Provide the [x, y] coordinate of the cell's center where the given text is located.  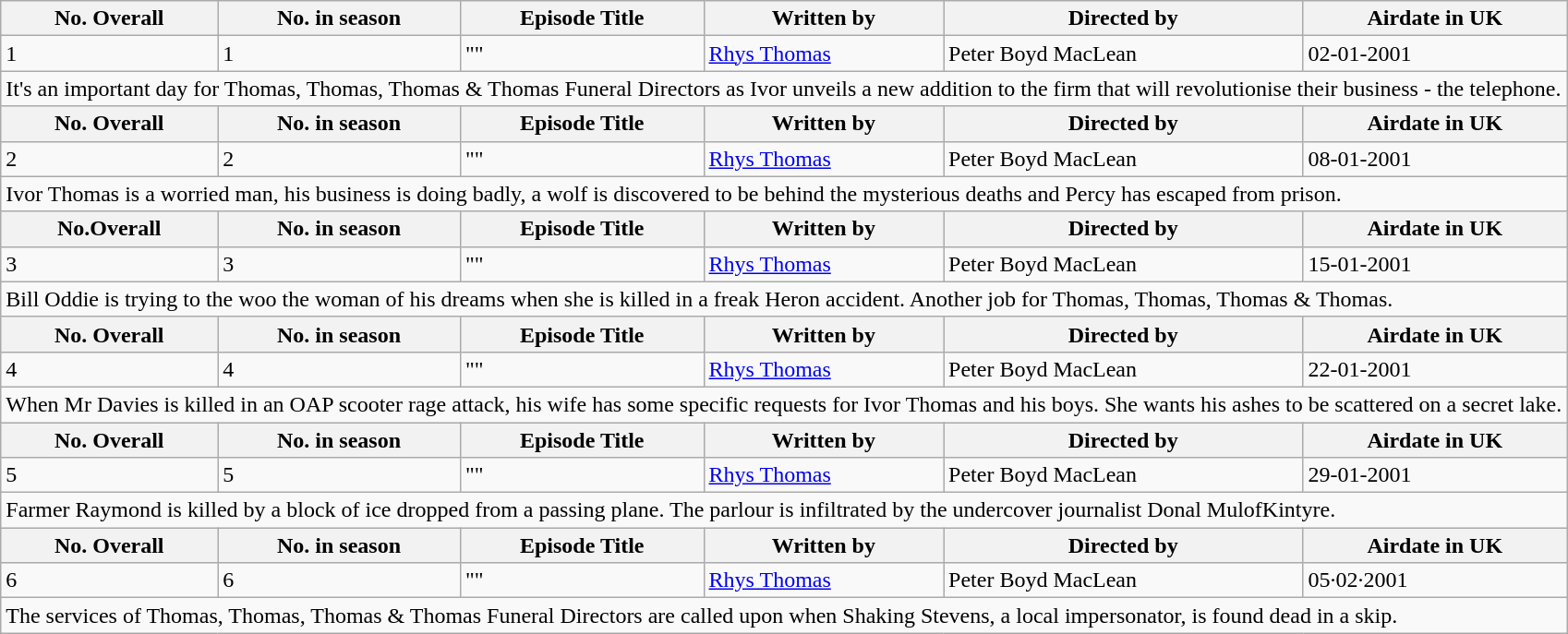
Farmer Raymond is killed by a block of ice dropped from a passing plane. The parlour is infiltrated by the undercover journalist Donal MulofKintyre. [784, 510]
Ivor Thomas is a worried man, his business is doing badly, a wolf is discovered to be behind the mysterious deaths and Percy has escaped from prison. [784, 194]
05·02·2001 [1435, 580]
15-01-2001 [1435, 264]
No.Overall [109, 229]
22-01-2001 [1435, 369]
29-01-2001 [1435, 475]
08-01-2001 [1435, 159]
02-01-2001 [1435, 54]
